Locate the cell with the specified text and output its (X, Y) center coordinate. 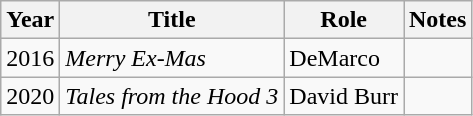
Merry Ex-Mas (172, 58)
2016 (30, 58)
Role (344, 20)
Title (172, 20)
Year (30, 20)
Notes (438, 20)
David Burr (344, 96)
DeMarco (344, 58)
2020 (30, 96)
Tales from the Hood 3 (172, 96)
